From the cell containing the given text, extract its center point as (x, y) coordinate. 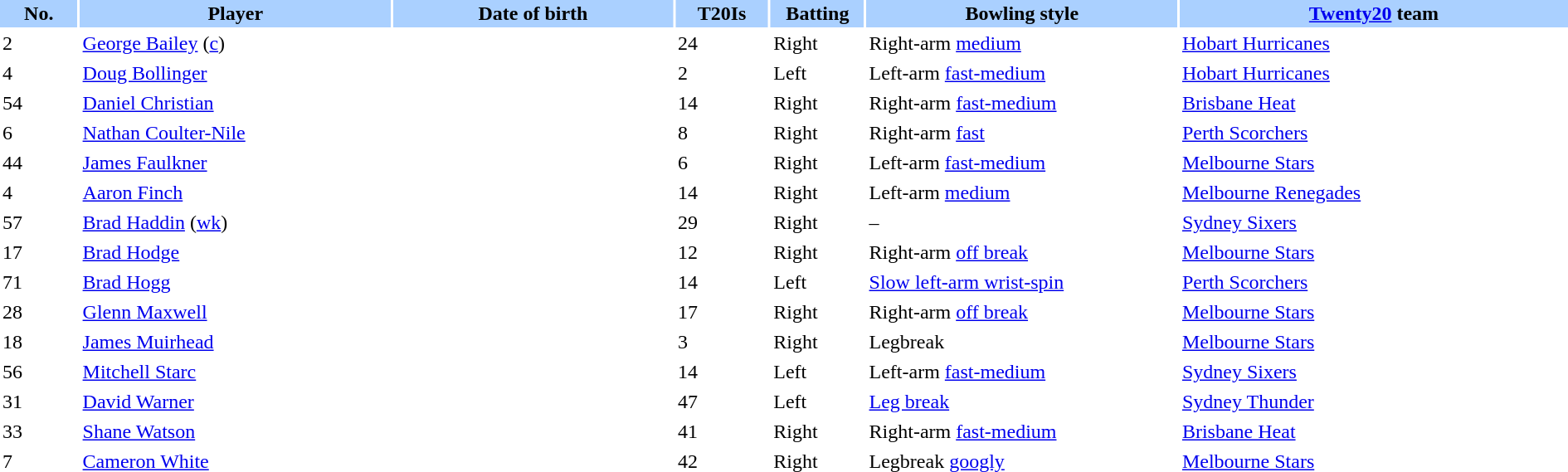
Mitchell Starc (236, 372)
3 (722, 342)
David Warner (236, 401)
Brad Haddin (wk) (236, 222)
Right-arm fast (1022, 133)
54 (39, 103)
Left-arm medium (1022, 192)
31 (39, 401)
18 (39, 342)
Twenty20 team (1374, 13)
29 (722, 222)
33 (39, 431)
Aaron Finch (236, 192)
47 (722, 401)
No. (39, 13)
24 (722, 43)
57 (39, 222)
Nathan Coulter-Nile (236, 133)
Player (236, 13)
– (1022, 222)
James Faulkner (236, 163)
Brad Hodge (236, 252)
Brad Hogg (236, 282)
George Bailey (c) (236, 43)
56 (39, 372)
8 (722, 133)
12 (722, 252)
Shane Watson (236, 431)
Legbreak (1022, 342)
Doug Bollinger (236, 73)
Bowling style (1022, 13)
Right-arm medium (1022, 43)
Daniel Christian (236, 103)
28 (39, 312)
James Muirhead (236, 342)
Sydney Thunder (1374, 401)
Slow left-arm wrist-spin (1022, 282)
44 (39, 163)
Batting (817, 13)
Leg break (1022, 401)
41 (722, 431)
T20Is (722, 13)
Melbourne Renegades (1374, 192)
Date of birth (533, 13)
Glenn Maxwell (236, 312)
71 (39, 282)
